Return the [X, Y] coordinate for the center point of the cell that contains the specified text.  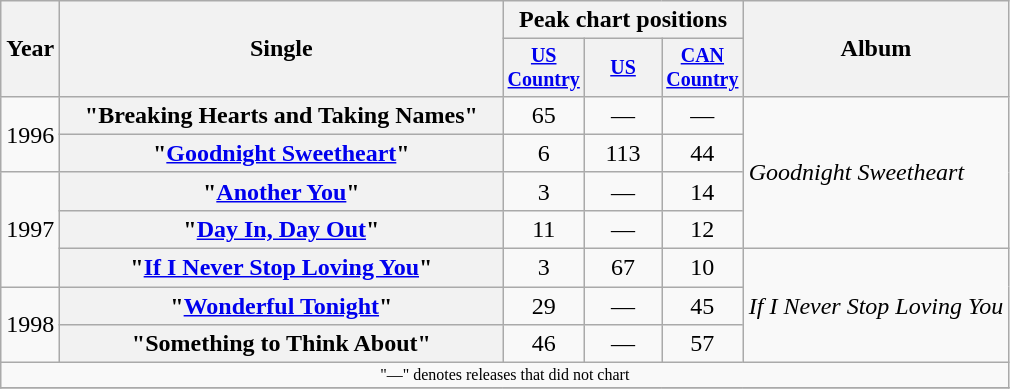
57 [703, 344]
113 [624, 153]
"Something to Think About" [282, 344]
11 [544, 229]
6 [544, 153]
1997 [30, 229]
"Goodnight Sweetheart" [282, 153]
Goodnight Sweetheart [876, 172]
29 [544, 306]
Single [282, 49]
1998 [30, 325]
44 [703, 153]
Peak chart positions [623, 20]
"—" denotes releases that did not chart [505, 375]
"Day In, Day Out" [282, 229]
Album [876, 49]
46 [544, 344]
US [624, 68]
"Breaking Hearts and Taking Names" [282, 115]
CAN Country [703, 68]
"If I Never Stop Loving You" [282, 268]
14 [703, 191]
45 [703, 306]
US Country [544, 68]
67 [624, 268]
1996 [30, 134]
If I Never Stop Loving You [876, 306]
"Another You" [282, 191]
"Wonderful Tonight" [282, 306]
12 [703, 229]
Year [30, 49]
10 [703, 268]
65 [544, 115]
